Pinpoint the cell where the given text exists, returning its [x, y] midpoint coordinate. 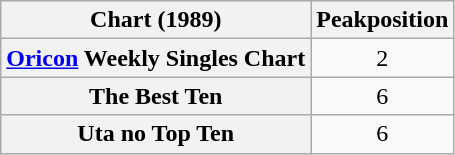
The Best Ten [156, 96]
2 [382, 58]
Uta no Top Ten [156, 134]
Oricon Weekly Singles Chart [156, 58]
Chart (1989) [156, 20]
Peakposition [382, 20]
